Locate the cell with the specified text and output its (x, y) center coordinate. 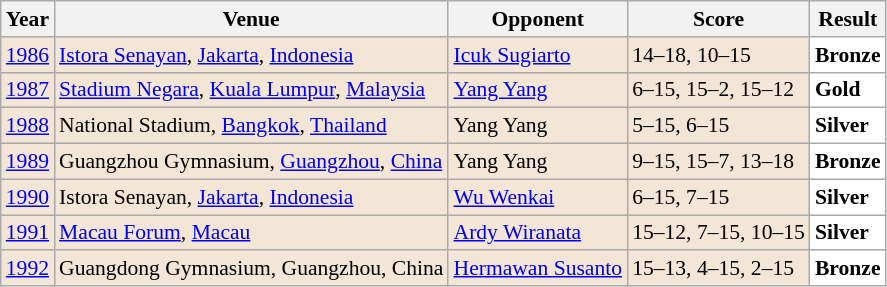
9–15, 15–7, 13–18 (718, 162)
Result (848, 19)
Year (28, 19)
5–15, 6–15 (718, 126)
15–12, 7–15, 10–15 (718, 233)
National Stadium, Bangkok, Thailand (251, 126)
Guangdong Gymnasium, Guangzhou, China (251, 269)
Venue (251, 19)
6–15, 7–15 (718, 197)
1989 (28, 162)
Guangzhou Gymnasium, Guangzhou, China (251, 162)
Macau Forum, Macau (251, 233)
Opponent (538, 19)
Hermawan Susanto (538, 269)
15–13, 4–15, 2–15 (718, 269)
Icuk Sugiarto (538, 55)
1992 (28, 269)
1991 (28, 233)
1990 (28, 197)
Stadium Negara, Kuala Lumpur, Malaysia (251, 90)
Wu Wenkai (538, 197)
Gold (848, 90)
1987 (28, 90)
Ardy Wiranata (538, 233)
Score (718, 19)
1986 (28, 55)
6–15, 15–2, 15–12 (718, 90)
14–18, 10–15 (718, 55)
1988 (28, 126)
